From the cell containing the given text, extract its center point as [x, y] coordinate. 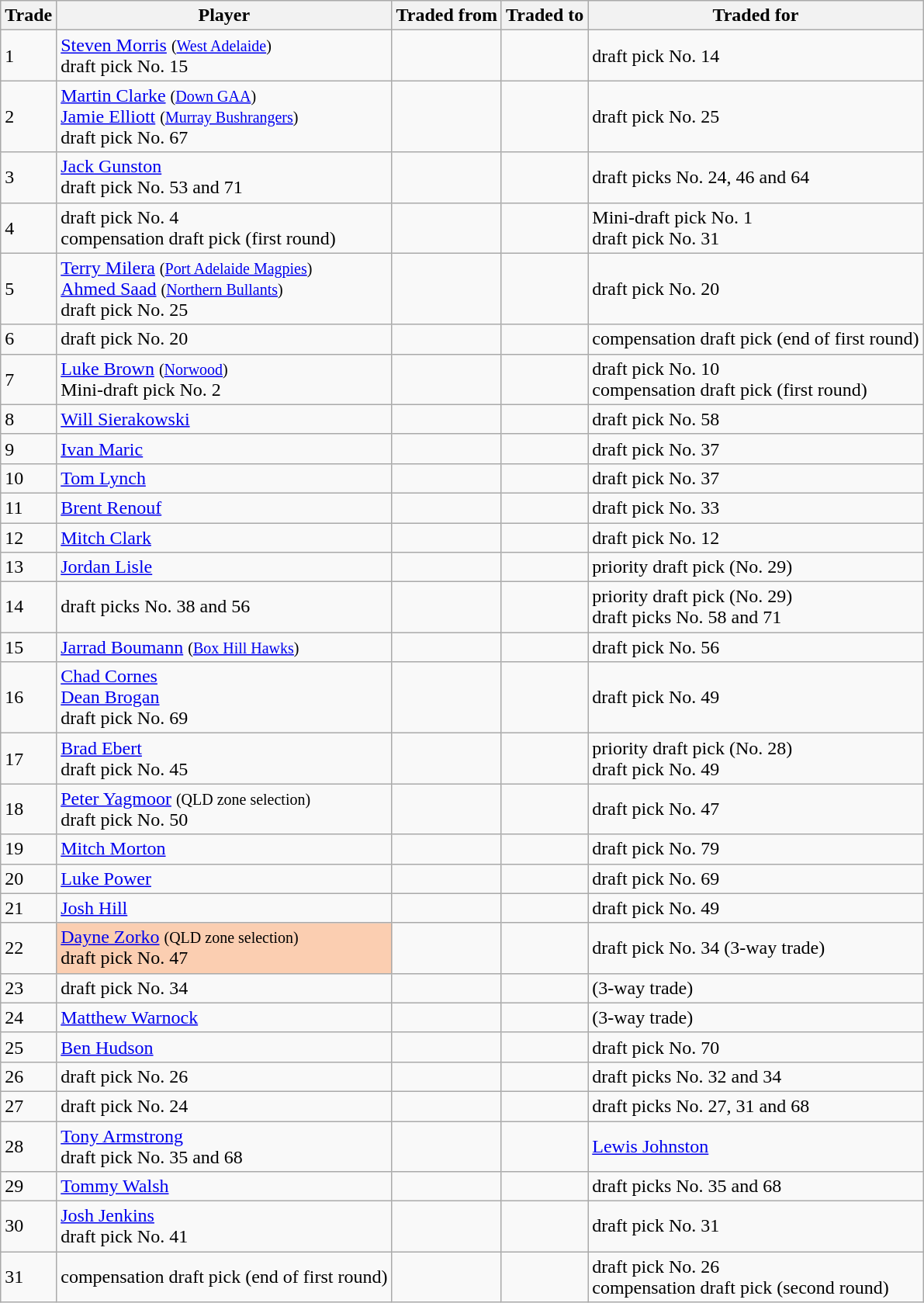
Mitch Morton [224, 849]
16 [29, 698]
6 [29, 339]
Peter Yagmoor (QLD zone selection)draft pick No. 50 [224, 809]
18 [29, 809]
Mini-draft pick No. 1draft pick No. 31 [756, 228]
Traded from [447, 16]
26 [29, 1076]
Tony Armstrongdraft pick No. 35 and 68 [224, 1145]
draft pick No. 12 [756, 538]
Jarrad Boumann (Box Hill Hawks) [224, 647]
draft pick No. 34 (3-way trade) [756, 948]
30 [29, 1226]
draft pick No. 58 [756, 419]
20 [29, 878]
4 [29, 228]
21 [29, 908]
draft pick No. 4compensation draft pick (first round) [224, 228]
priority draft pick (No. 29) [756, 567]
Tom Lynch [224, 478]
draft pick No. 70 [756, 1047]
12 [29, 538]
draft pick No. 10compensation draft pick (first round) [756, 379]
draft pick No. 47 [756, 809]
Ivan Maric [224, 449]
9 [29, 449]
draft pick No. 33 [756, 508]
draft pick No. 56 [756, 647]
Steven Morris (West Adelaide)draft pick No. 15 [224, 56]
Mitch Clark [224, 538]
Chad CornesDean Brogandraft pick No. 69 [224, 698]
19 [29, 849]
Terry Milera (Port Adelaide Magpies)Ahmed Saad (Northern Bullants)draft pick No. 25 [224, 289]
Lewis Johnston [756, 1145]
Brad Ebertdraft pick No. 45 [224, 759]
Tommy Walsh [224, 1187]
Josh Hill [224, 908]
Player [224, 16]
Traded to [545, 16]
22 [29, 948]
Traded for [756, 16]
Trade [29, 16]
31 [29, 1277]
draft picks No. 38 and 56 [224, 607]
Dayne Zorko (QLD zone selection)draft pick No. 47 [224, 948]
8 [29, 419]
24 [29, 1017]
14 [29, 607]
27 [29, 1106]
3 [29, 177]
draft pick No. 26compensation draft pick (second round) [756, 1277]
Matthew Warnock [224, 1017]
draft picks No. 27, 31 and 68 [756, 1106]
11 [29, 508]
draft pick No. 24 [224, 1106]
17 [29, 759]
7 [29, 379]
draft pick No. 14 [756, 56]
28 [29, 1145]
25 [29, 1047]
priority draft pick (No. 29)draft picks No. 58 and 71 [756, 607]
draft picks No. 24, 46 and 64 [756, 177]
Luke Power [224, 878]
Jack Gunstondraft pick No. 53 and 71 [224, 177]
Luke Brown (Norwood)Mini-draft pick No. 2 [224, 379]
13 [29, 567]
Ben Hudson [224, 1047]
draft pick No. 34 [224, 988]
15 [29, 647]
10 [29, 478]
draft pick No. 79 [756, 849]
5 [29, 289]
Martin Clarke (Down GAA)Jamie Elliott (Murray Bushrangers)draft pick No. 67 [224, 116]
draft pick No. 31 [756, 1226]
draft pick No. 25 [756, 116]
29 [29, 1187]
draft picks No. 32 and 34 [756, 1076]
23 [29, 988]
draft pick No. 69 [756, 878]
Brent Renouf [224, 508]
Jordan Lisle [224, 567]
draft picks No. 35 and 68 [756, 1187]
draft pick No. 26 [224, 1076]
Will Sierakowski [224, 419]
1 [29, 56]
priority draft pick (No. 28)draft pick No. 49 [756, 759]
2 [29, 116]
Josh Jenkinsdraft pick No. 41 [224, 1226]
